Search for the cell housing the specified text and yield its [x, y] center coordinate. 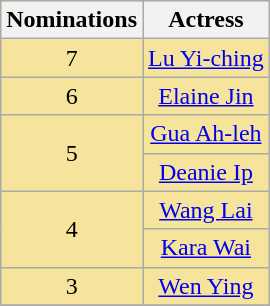
3 [72, 286]
Wen Ying [206, 286]
Wang Lai [206, 210]
Gua Ah-leh [206, 134]
Deanie Ip [206, 172]
4 [72, 229]
Lu Yi-ching [206, 58]
7 [72, 58]
6 [72, 96]
Elaine Jin [206, 96]
Kara Wai [206, 248]
5 [72, 153]
Nominations [72, 20]
Actress [206, 20]
